Provide the [X, Y] coordinate of the cell's center where the given text is located.  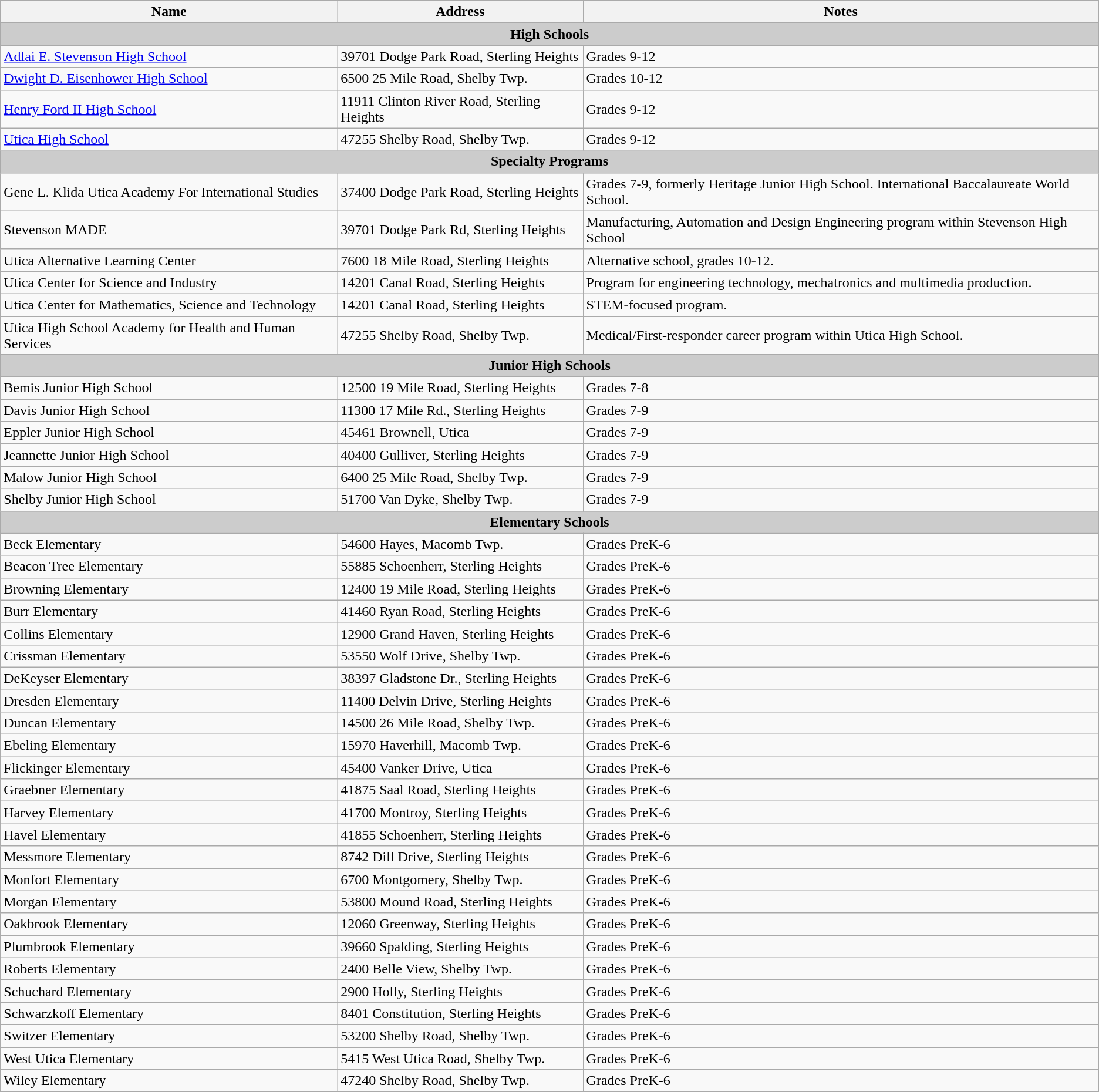
38397 Gladstone Dr., Sterling Heights [460, 678]
55885 Schoenherr, Sterling Heights [460, 567]
Utica Center for Science and Industry [169, 282]
Graebner Elementary [169, 790]
53800 Mound Road, Sterling Heights [460, 902]
Davis Junior High School [169, 410]
Utica Alternative Learning Center [169, 260]
Medical/First-responder career program within Utica High School. [841, 335]
Monfort Elementary [169, 879]
Grades 7-9, formerly Heritage Junior High School. International Baccalaureate World School. [841, 191]
39701 Dodge Park Rd, Sterling Heights [460, 230]
47240 Shelby Road, Shelby Twp. [460, 1081]
51700 Van Dyke, Shelby Twp. [460, 500]
41460 Ryan Road, Sterling Heights [460, 611]
Adlai E. Stevenson High School [169, 56]
5415 West Utica Road, Shelby Twp. [460, 1059]
High Schools [549, 34]
39701 Dodge Park Road, Sterling Heights [460, 56]
Specialty Programs [549, 161]
Eppler Junior High School [169, 433]
53550 Wolf Drive, Shelby Twp. [460, 656]
12400 19 Mile Road, Sterling Heights [460, 589]
6500 25 Mile Road, Shelby Twp. [460, 79]
Utica High School [169, 139]
Alternative school, grades 10-12. [841, 260]
8401 Constitution, Sterling Heights [460, 1013]
41875 Saal Road, Sterling Heights [460, 790]
Beacon Tree Elementary [169, 567]
Messmore Elementary [169, 857]
Junior High Schools [549, 366]
Utica Center for Mathematics, Science and Technology [169, 305]
Morgan Elementary [169, 902]
41700 Montroy, Sterling Heights [460, 813]
Plumbrook Elementary [169, 946]
Collins Elementary [169, 633]
39660 Spalding, Sterling Heights [460, 946]
STEM-focused program. [841, 305]
15970 Haverhill, Macomb Twp. [460, 746]
Roberts Elementary [169, 969]
45400 Vanker Drive, Utica [460, 768]
Malow Junior High School [169, 477]
Switzer Elementary [169, 1036]
Bemis Junior High School [169, 388]
Manufacturing, Automation and Design Engineering program within Stevenson High School [841, 230]
Burr Elementary [169, 611]
Stevenson MADE [169, 230]
11911 Clinton River Road, Sterling Heights [460, 109]
Elementary Schools [549, 522]
Schwarzkoff Elementary [169, 1013]
Flickinger Elementary [169, 768]
45461 Brownell, Utica [460, 433]
6700 Montgomery, Shelby Twp. [460, 879]
Oakbrook Elementary [169, 924]
Utica High School Academy for Health and Human Services [169, 335]
8742 Dill Drive, Sterling Heights [460, 857]
40400 Gulliver, Sterling Heights [460, 455]
54600 Hayes, Macomb Twp. [460, 544]
Grades 10-12 [841, 79]
Grades 7-8 [841, 388]
12500 19 Mile Road, Sterling Heights [460, 388]
Browning Elementary [169, 589]
DeKeyser Elementary [169, 678]
41855 Schoenherr, Sterling Heights [460, 835]
Henry Ford II High School [169, 109]
6400 25 Mile Road, Shelby Twp. [460, 477]
Jeannette Junior High School [169, 455]
Notes [841, 12]
2400 Belle View, Shelby Twp. [460, 969]
Dwight D. Eisenhower High School [169, 79]
Ebeling Elementary [169, 746]
Duncan Elementary [169, 723]
11400 Delvin Drive, Sterling Heights [460, 700]
Name [169, 12]
14500 26 Mile Road, Shelby Twp. [460, 723]
Beck Elementary [169, 544]
Shelby Junior High School [169, 500]
Schuchard Elementary [169, 991]
Dresden Elementary [169, 700]
Wiley Elementary [169, 1081]
Gene L. Klida Utica Academy For International Studies [169, 191]
7600 18 Mile Road, Sterling Heights [460, 260]
2900 Holly, Sterling Heights [460, 991]
Havel Elementary [169, 835]
12900 Grand Haven, Sterling Heights [460, 633]
Crissman Elementary [169, 656]
Address [460, 12]
53200 Shelby Road, Shelby Twp. [460, 1036]
11300 17 Mile Rd., Sterling Heights [460, 410]
Program for engineering technology, mechatronics and multimedia production. [841, 282]
37400 Dodge Park Road, Sterling Heights [460, 191]
Harvey Elementary [169, 813]
12060 Greenway, Sterling Heights [460, 924]
West Utica Elementary [169, 1059]
